Extract the (x, y) coordinate from the center of the cell holding the provided text.  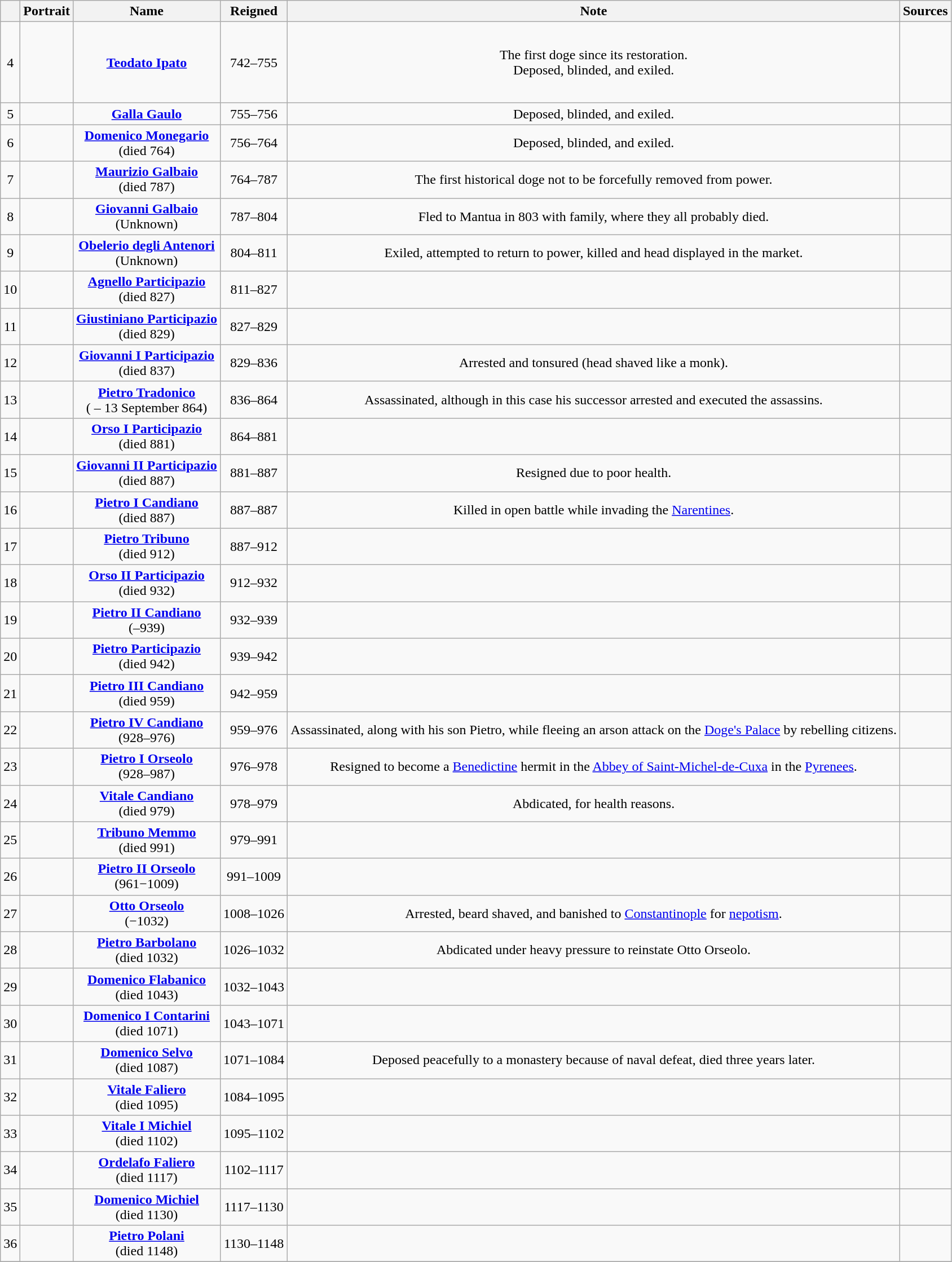
Pietro III Candiano(died 959) (147, 694)
887–912 (254, 547)
Teodato Ipato (147, 63)
Domenico I Contarini(died 1071) (147, 1023)
Sources (925, 11)
27 (10, 914)
836–864 (254, 399)
Deposed peacefully to a monastery because of naval defeat, died three years later. (594, 1060)
Giovanni II Participazio(died 887) (147, 473)
1032–1043 (254, 987)
7 (10, 179)
Giovanni I Participazio(died 837) (147, 363)
Agnello Participazio(died 827) (147, 290)
Pietro Barbolano(died 1032) (147, 950)
4 (10, 63)
Fled to Mantua in 803 with family, where they all probably died. (594, 217)
Tribuno Memmo(died 991) (147, 840)
1043–1071 (254, 1023)
1117–1130 (254, 1207)
The first historical doge not to be forcefully removed from power. (594, 179)
Domenico Selvo(died 1087) (147, 1060)
881–887 (254, 473)
764–787 (254, 179)
The first doge since its restoration.Deposed, blinded, and exiled. (594, 63)
Killed in open battle while invading the Narentines. (594, 510)
811–827 (254, 290)
12 (10, 363)
742–755 (254, 63)
Pietro II Candiano(–939) (147, 620)
756–764 (254, 143)
Giustiniano Participazio(died 829) (147, 326)
23 (10, 767)
24 (10, 803)
Pietro II Orseolo(961−1009) (147, 876)
Reigned (254, 11)
Arrested and tonsured (head shaved like a monk). (594, 363)
22 (10, 730)
Pietro Tribuno(died 912) (147, 547)
Obelerio degli Antenori(Unknown) (147, 253)
Pietro IV Candiano(928–976) (147, 730)
978–979 (254, 803)
8 (10, 217)
33 (10, 1133)
Vitale Candiano(died 979) (147, 803)
942–959 (254, 694)
979–991 (254, 840)
Pietro Participazio(died 942) (147, 656)
Galla Gaulo (147, 114)
36 (10, 1244)
26 (10, 876)
Abdicated, for health reasons. (594, 803)
932–939 (254, 620)
1071–1084 (254, 1060)
34 (10, 1171)
18 (10, 583)
9 (10, 253)
Pietro I Candiano(died 887) (147, 510)
Orso I Participazio(died 881) (147, 436)
Orso II Participazio(died 932) (147, 583)
Resigned due to poor health. (594, 473)
21 (10, 694)
976–978 (254, 767)
Domenico Monegario(died 764) (147, 143)
Assassinated, although in this case his successor arrested and executed the assassins. (594, 399)
25 (10, 840)
17 (10, 547)
32 (10, 1096)
Resigned to become a Benedictine hermit in the Abbey of Saint-Michel-de-Cuxa in the Pyrenees. (594, 767)
827–829 (254, 326)
Portrait (47, 11)
10 (10, 290)
939–942 (254, 656)
Exiled, attempted to return to power, killed and head displayed in the market. (594, 253)
11 (10, 326)
755–756 (254, 114)
991–1009 (254, 876)
Name (147, 11)
804–811 (254, 253)
29 (10, 987)
13 (10, 399)
Assassinated, along with his son Pietro, while fleeing an arson attack on the Doge's Palace by rebelling citizens. (594, 730)
959–976 (254, 730)
31 (10, 1060)
14 (10, 436)
30 (10, 1023)
1130–1148 (254, 1244)
Otto Orseolo(−1032) (147, 914)
19 (10, 620)
6 (10, 143)
Vitale Faliero(died 1095) (147, 1096)
Pietro Tradonico( – 13 September 864) (147, 399)
Note (594, 11)
Vitale I Michiel(died 1102) (147, 1133)
1084–1095 (254, 1096)
Domenico Flabanico(died 1043) (147, 987)
1008–1026 (254, 914)
864–881 (254, 436)
787–804 (254, 217)
887–887 (254, 510)
20 (10, 656)
Ordelafo Faliero(died 1117) (147, 1171)
1095–1102 (254, 1133)
1102–1117 (254, 1171)
16 (10, 510)
912–932 (254, 583)
829–836 (254, 363)
Giovanni Galbaio(Unknown) (147, 217)
Pietro I Orseolo(928–987) (147, 767)
Abdicated under heavy pressure to reinstate Otto Orseolo. (594, 950)
Pietro Polani(died 1148) (147, 1244)
15 (10, 473)
35 (10, 1207)
1026–1032 (254, 950)
Domenico Michiel(died 1130) (147, 1207)
Maurizio Galbaio(died 787) (147, 179)
5 (10, 114)
28 (10, 950)
Arrested, beard shaved, and banished to Constantinople for nepotism. (594, 914)
